Find where the given text appears and provide that cell's center as (x, y) coordinate. 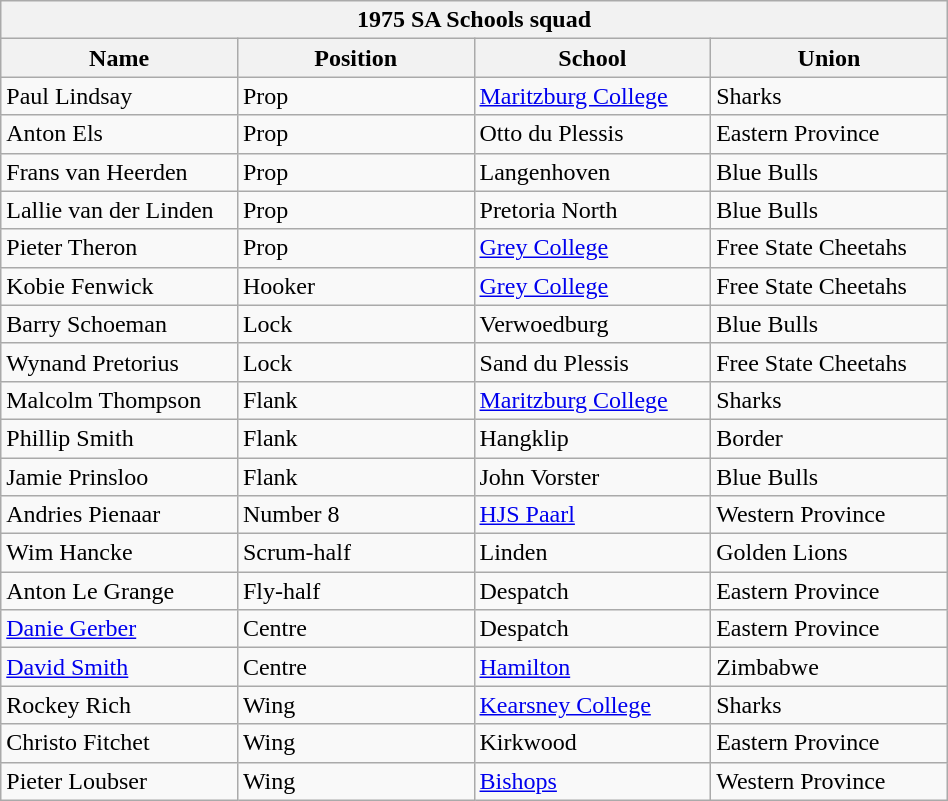
Pieter Theron (120, 248)
Danie Gerber (120, 629)
Linden (592, 553)
Hamilton (592, 667)
Andries Pienaar (120, 515)
Union (830, 58)
Kobie Fenwick (120, 286)
Scrum-half (356, 553)
Jamie Prinsloo (120, 477)
Hooker (356, 286)
Verwoedburg (592, 324)
Paul Lindsay (120, 96)
Phillip Smith (120, 438)
Border (830, 438)
Bishops (592, 781)
Frans van Heerden (120, 172)
Pretoria North (592, 210)
Christo Fitchet (120, 743)
School (592, 58)
Langenhoven (592, 172)
Fly-half (356, 591)
Hangklip (592, 438)
Sand du Plessis (592, 362)
Malcolm Thompson (120, 400)
Kearsney College (592, 705)
HJS Paarl (592, 515)
Position (356, 58)
Otto du Plessis (592, 134)
Golden Lions (830, 553)
Wynand Pretorius (120, 362)
Kirkwood (592, 743)
Number 8 (356, 515)
John Vorster (592, 477)
1975 SA Schools squad (474, 20)
Pieter Loubser (120, 781)
Anton Le Grange (120, 591)
Zimbabwe (830, 667)
David Smith (120, 667)
Lallie van der Linden (120, 210)
Wim Hancke (120, 553)
Anton Els (120, 134)
Name (120, 58)
Barry Schoeman (120, 324)
Rockey Rich (120, 705)
